Return [x, y] of the center of cell containing provided text 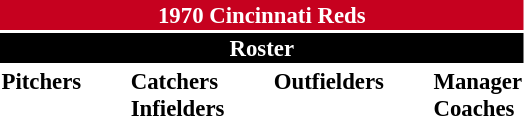
Roster [262, 48]
1970 Cincinnati Reds [262, 15]
